Output the (X, Y) coordinate of the center of the cell containing the given text.  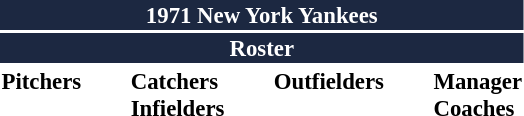
Roster (262, 48)
1971 New York Yankees (262, 15)
